For the text-containing cell, return its midpoint in (x, y) coordinate format. 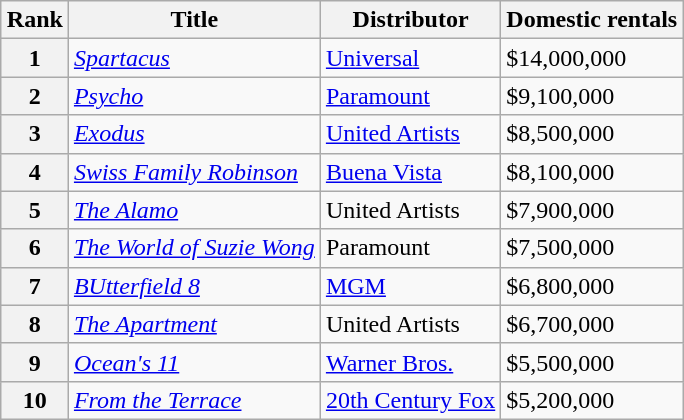
$9,100,000 (592, 96)
$6,800,000 (592, 286)
20th Century Fox (410, 400)
6 (34, 248)
1 (34, 58)
Exodus (194, 134)
Swiss Family Robinson (194, 172)
3 (34, 134)
The Apartment (194, 324)
Universal (410, 58)
8 (34, 324)
Ocean's 11 (194, 362)
Spartacus (194, 58)
MGM (410, 286)
7 (34, 286)
$14,000,000 (592, 58)
From the Terrace (194, 400)
10 (34, 400)
Psycho (194, 96)
Warner Bros. (410, 362)
4 (34, 172)
Title (194, 20)
Buena Vista (410, 172)
The World of Suzie Wong (194, 248)
9 (34, 362)
Distributor (410, 20)
$8,100,000 (592, 172)
The Alamo (194, 210)
Domestic rentals (592, 20)
Rank (34, 20)
$5,500,000 (592, 362)
5 (34, 210)
$5,200,000 (592, 400)
$8,500,000 (592, 134)
$7,500,000 (592, 248)
$6,700,000 (592, 324)
2 (34, 96)
BUtterfield 8 (194, 286)
$7,900,000 (592, 210)
